Detect which cell encompasses the target text, then output its (x, y) center coordinate. 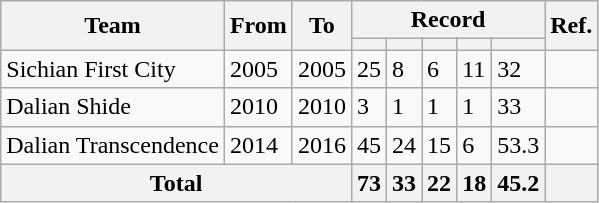
Dalian Transcendence (113, 145)
Record (448, 20)
2016 (322, 145)
32 (518, 69)
73 (368, 183)
Total (176, 183)
To (322, 26)
18 (474, 183)
8 (404, 69)
25 (368, 69)
Team (113, 26)
Dalian Shide (113, 107)
11 (474, 69)
3 (368, 107)
53.3 (518, 145)
From (258, 26)
Ref. (572, 26)
Sichian First City (113, 69)
45 (368, 145)
2014 (258, 145)
15 (440, 145)
45.2 (518, 183)
24 (404, 145)
22 (440, 183)
